Output the [X, Y] coordinate of the center of the cell containing the given text.  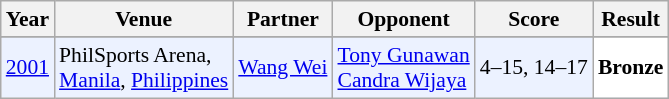
PhilSports Arena,Manila, Philippines [144, 68]
Year [28, 19]
Opponent [403, 19]
Result [631, 19]
Tony Gunawan Candra Wijaya [403, 68]
Wang Wei [282, 68]
2001 [28, 68]
Partner [282, 19]
4–15, 14–17 [534, 68]
Venue [144, 19]
Bronze [631, 68]
Score [534, 19]
